Identify which cell holds the provided text, then report its [x, y] central coordinate. 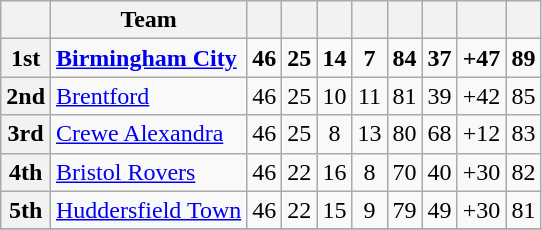
83 [524, 134]
40 [440, 172]
Huddersfield Town [149, 210]
Crewe Alexandra [149, 134]
79 [404, 210]
13 [370, 134]
Team [149, 20]
1st [26, 58]
49 [440, 210]
68 [440, 134]
16 [334, 172]
14 [334, 58]
11 [370, 96]
Brentford [149, 96]
+42 [482, 96]
Bristol Rovers [149, 172]
+12 [482, 134]
4th [26, 172]
9 [370, 210]
10 [334, 96]
89 [524, 58]
3rd [26, 134]
85 [524, 96]
2nd [26, 96]
80 [404, 134]
Birmingham City [149, 58]
84 [404, 58]
+47 [482, 58]
82 [524, 172]
7 [370, 58]
5th [26, 210]
39 [440, 96]
37 [440, 58]
15 [334, 210]
70 [404, 172]
